Determine the (X, Y) coordinate at the center of the cell enclosing the given text.  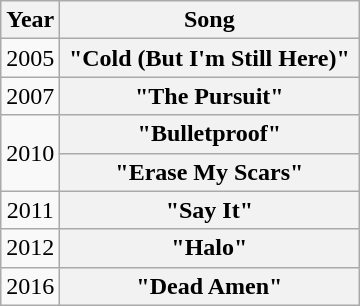
"Dead Amen" (210, 286)
"Cold (But I'm Still Here)" (210, 58)
2012 (30, 248)
"Bulletproof" (210, 134)
2007 (30, 96)
"Erase My Scars" (210, 172)
Song (210, 20)
2011 (30, 210)
"The Pursuit" (210, 96)
Year (30, 20)
2005 (30, 58)
"Halo" (210, 248)
2010 (30, 153)
2016 (30, 286)
"Say It" (210, 210)
